Scan for the cell matching the given text and deliver its [x, y] coordinate at center. 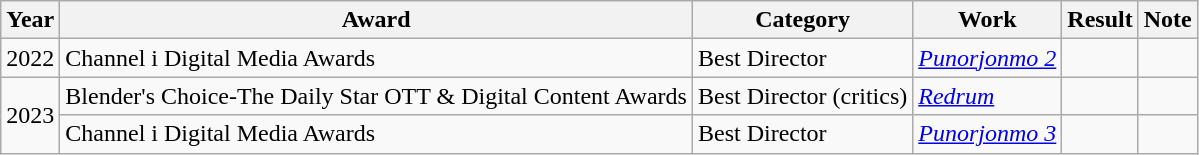
Best Director (critics) [802, 96]
Year [30, 20]
2022 [30, 58]
2023 [30, 115]
Redrum [988, 96]
Punorjonmo 3 [988, 134]
Category [802, 20]
Work [988, 20]
Result [1100, 20]
Award [376, 20]
Blender's Choice-The Daily Star OTT & Digital Content Awards [376, 96]
Punorjonmo 2 [988, 58]
Note [1168, 20]
